Output the (x, y) coordinate of the center of the cell containing the given text.  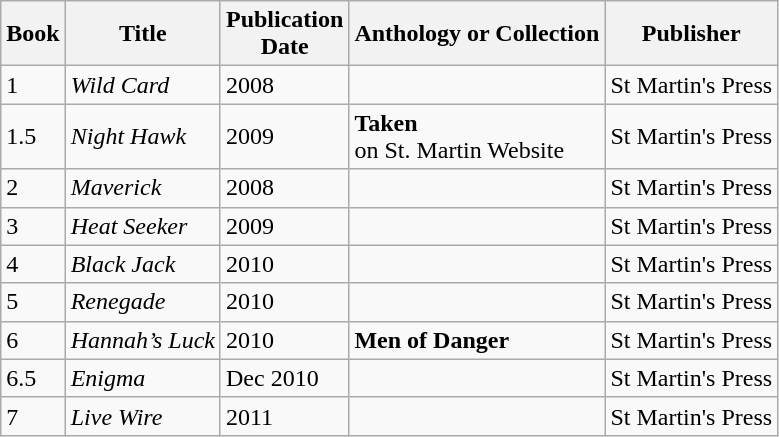
Anthology or Collection (477, 34)
1 (33, 85)
Publisher (692, 34)
5 (33, 302)
Book (33, 34)
3 (33, 226)
Hannah’s Luck (142, 340)
7 (33, 416)
Takenon St. Martin Website (477, 136)
Wild Card (142, 85)
Enigma (142, 378)
1.5 (33, 136)
Maverick (142, 188)
Black Jack (142, 264)
PublicationDate (284, 34)
6.5 (33, 378)
6 (33, 340)
Night Hawk (142, 136)
Dec 2010 (284, 378)
Heat Seeker (142, 226)
Renegade (142, 302)
Live Wire (142, 416)
Men of Danger (477, 340)
Title (142, 34)
2 (33, 188)
2011 (284, 416)
4 (33, 264)
